Output the (x, y) coordinate of the center of the cell containing the given text.  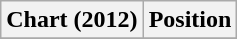
Chart (2012) (72, 20)
Position (190, 20)
